Detect which cell encompasses the target text, then output its [X, Y] center coordinate. 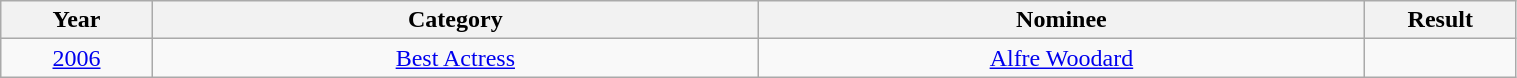
Alfre Woodard [1061, 58]
Result [1440, 20]
2006 [77, 58]
Best Actress [455, 58]
Category [455, 20]
Nominee [1061, 20]
Year [77, 20]
